Locate the cell with the specified text and output its [x, y] center coordinate. 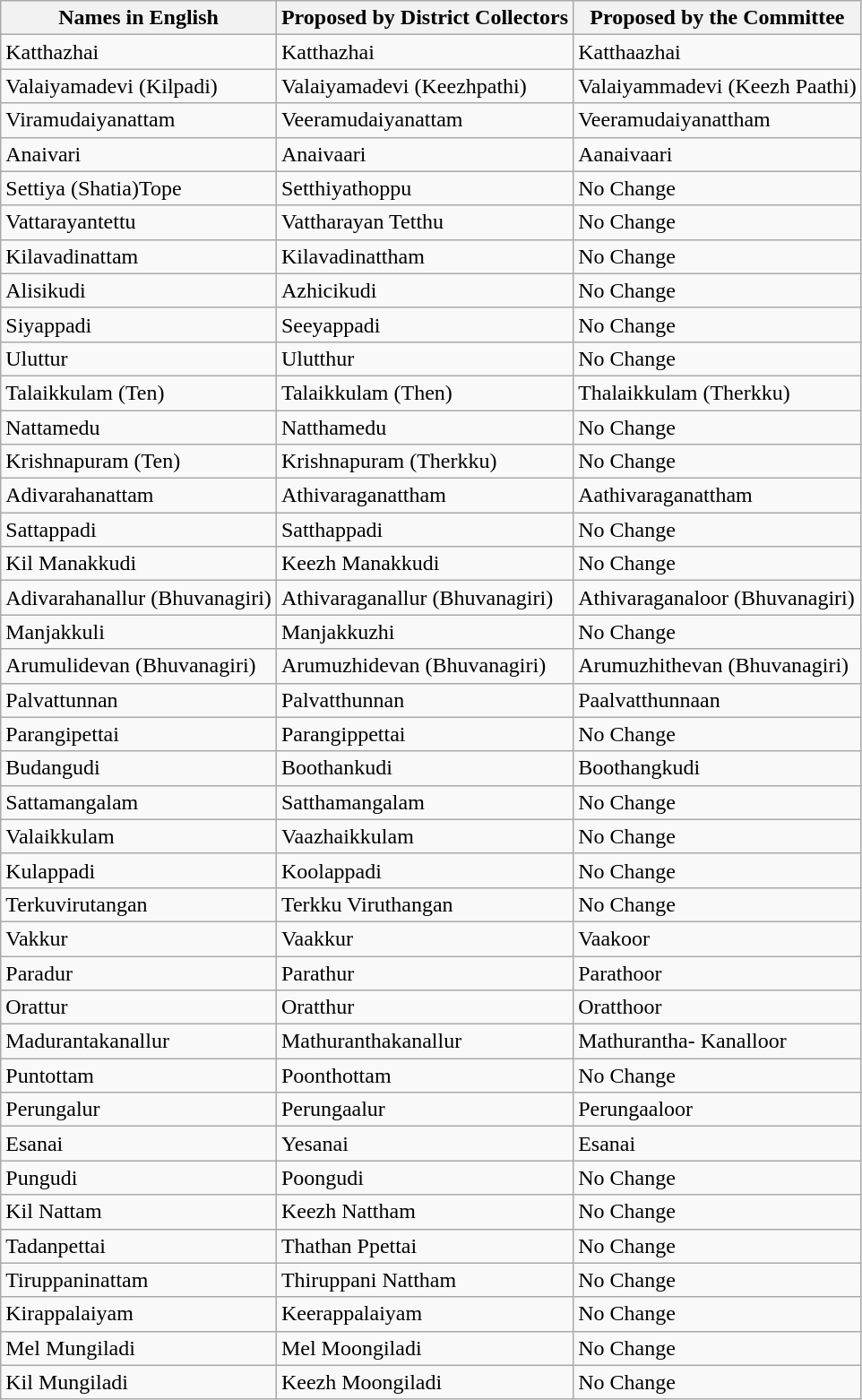
Ulutthur [425, 359]
Nattamedu [139, 428]
Anaivaari [425, 154]
Veeramudaiyanattam [425, 120]
Terkuvirutangan [139, 904]
Keezh Manakkudi [425, 564]
Keezh Moongiladi [425, 1382]
Parangippettai [425, 734]
Valaiyamadevi (Kilpadi) [139, 86]
Puntottam [139, 1076]
Perungaaloor [718, 1110]
Orattur [139, 1007]
Mel Moongiladi [425, 1348]
Oratthur [425, 1007]
Boothankudi [425, 768]
Terkku Viruthangan [425, 904]
Alisikudi [139, 290]
Valaikkulam [139, 836]
Parangipettai [139, 734]
Mathurantha- Kanalloor [718, 1041]
Aanaivaari [718, 154]
Vaazhaikkulam [425, 836]
Kulappadi [139, 870]
Tiruppaninattam [139, 1280]
Kilavadinattam [139, 256]
Arumulidevan (Bhuvanagiri) [139, 666]
Poongudi [425, 1178]
Siyappadi [139, 324]
Vaakkur [425, 938]
Talaikkulam (Ten) [139, 393]
Sattamangalam [139, 802]
Oratthoor [718, 1007]
Adivarahanallur (Bhuvanagiri) [139, 598]
Settiya (Shatia)Tope [139, 188]
Kil Manakkudi [139, 564]
Satthappadi [425, 530]
Manjakkuli [139, 632]
Natthamedu [425, 428]
Vaakoor [718, 938]
Katthaazhai [718, 52]
Keezh Nattham [425, 1212]
Seeyappadi [425, 324]
Arumuzhidevan (Bhuvanagiri) [425, 666]
Boothangkudi [718, 768]
Madurantakanallur [139, 1041]
Kilavadinattham [425, 256]
Azhicikudi [425, 290]
Kil Mungiladi [139, 1382]
Palvatthunnan [425, 700]
Mathuranthakanallur [425, 1041]
Athivaraganallur (Bhuvanagiri) [425, 598]
Satthamangalam [425, 802]
Keerappalaiyam [425, 1314]
Names in English [139, 18]
Perungaalur [425, 1110]
Krishnapuram (Therkku) [425, 462]
Proposed by District Collectors [425, 18]
Palvattunnan [139, 700]
Kirappalaiyam [139, 1314]
Adivarahanattam [139, 496]
Krishnapuram (Ten) [139, 462]
Paradur [139, 972]
Valaiyammadevi (Keezh Paathi) [718, 86]
Valaiyamadevi (Keezhpathi) [425, 86]
Veeramudaiyanattham [718, 120]
Vattarayantettu [139, 222]
Thathan Ppettai [425, 1246]
Parathoor [718, 972]
Parathur [425, 972]
Thiruppani Nattham [425, 1280]
Athivaraganaloor (Bhuvanagiri) [718, 598]
Viramudaiyanattam [139, 120]
Proposed by the Committee [718, 18]
Mel Mungiladi [139, 1348]
Vakkur [139, 938]
Tadanpettai [139, 1246]
Paalvatthunnaan [718, 700]
Uluttur [139, 359]
Poonthottam [425, 1076]
Koolappadi [425, 870]
Yesanai [425, 1144]
Setthiyathoppu [425, 188]
Anaivari [139, 154]
Arumuzhithevan (Bhuvanagiri) [718, 666]
Perungalur [139, 1110]
Aathivaraganattham [718, 496]
Manjakkuzhi [425, 632]
Thalaikkulam (Therkku) [718, 393]
Pungudi [139, 1178]
Vattharayan Tetthu [425, 222]
Budangudi [139, 768]
Kil Nattam [139, 1212]
Talaikkulam (Then) [425, 393]
Sattappadi [139, 530]
Athivaraganattham [425, 496]
